Pinpoint the cell where the given text exists, returning its [X, Y] midpoint coordinate. 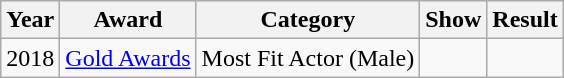
2018 [30, 58]
Award [128, 20]
Show [454, 20]
Most Fit Actor (Male) [308, 58]
Gold Awards [128, 58]
Year [30, 20]
Result [525, 20]
Category [308, 20]
